Return the [X, Y] coordinate for the center point of the cell that contains the specified text.  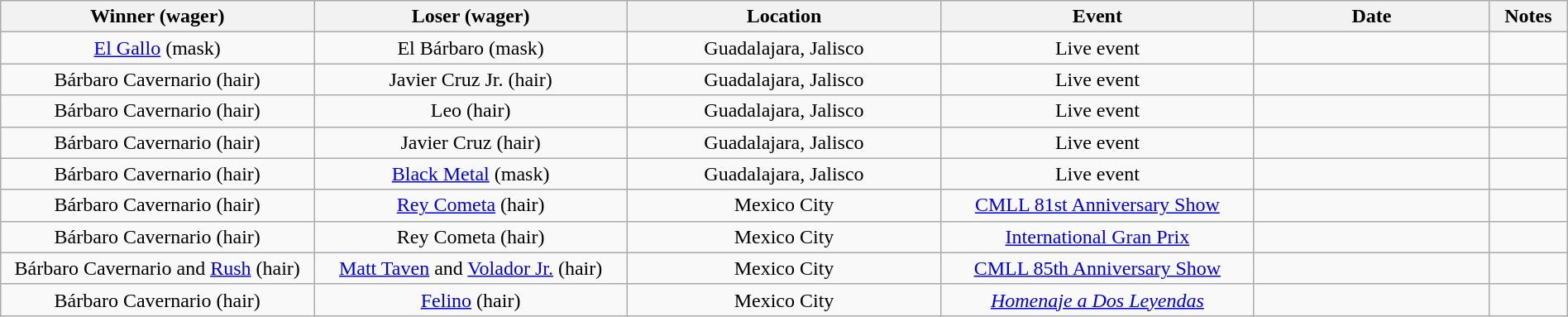
Javier Cruz (hair) [471, 142]
Javier Cruz Jr. (hair) [471, 79]
CMLL 85th Anniversary Show [1097, 268]
Date [1371, 17]
International Gran Prix [1097, 237]
Black Metal (mask) [471, 174]
CMLL 81st Anniversary Show [1097, 205]
Homenaje a Dos Leyendas [1097, 300]
Bárbaro Cavernario and Rush (hair) [157, 268]
El Gallo (mask) [157, 48]
Winner (wager) [157, 17]
Notes [1528, 17]
Loser (wager) [471, 17]
Leo (hair) [471, 111]
Felino (hair) [471, 300]
El Bárbaro (mask) [471, 48]
Matt Taven and Volador Jr. (hair) [471, 268]
Event [1097, 17]
Location [784, 17]
